Locate the cell with the specified text and output its [X, Y] center coordinate. 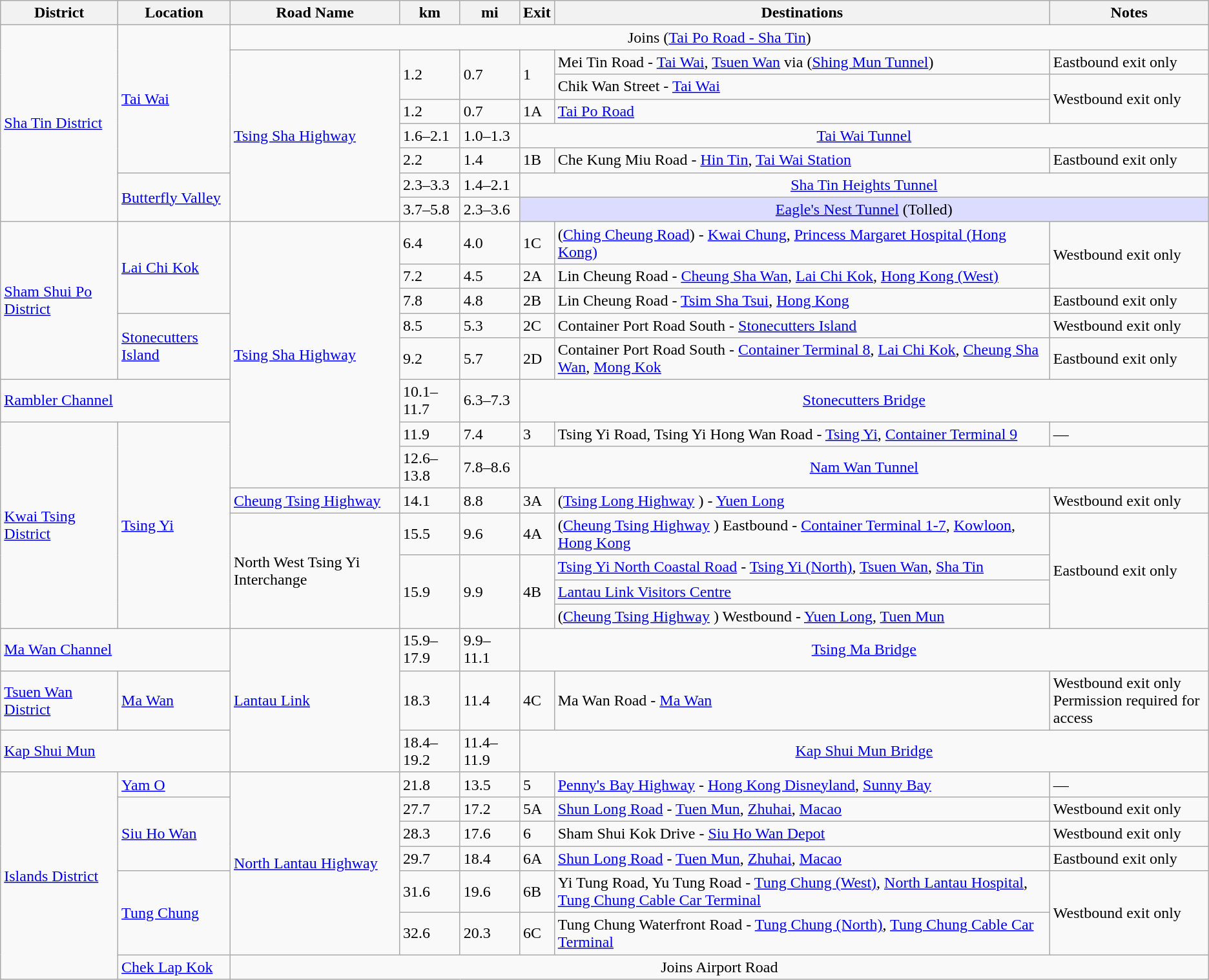
13.5 [490, 784]
4B [537, 592]
Road Name [315, 13]
Tung Chung Waterfront Road - Tung Chung (North), Tung Chung Cable Car Terminal [802, 934]
1 [537, 74]
9.9 [490, 592]
Yi Tung Road, Yu Tung Road - Tung Chung (West), North Lantau Hospital, Tung Chung Cable Car Terminal [802, 891]
27.7 [429, 809]
Sha Tin District [59, 123]
Joins Airport Road [719, 967]
19.6 [490, 891]
Stonecutters Island [174, 346]
Lai Chi Kok [174, 267]
1C [537, 243]
17.2 [490, 809]
3A [537, 501]
32.6 [429, 934]
2.3–3.6 [490, 209]
8.5 [429, 325]
Tsing Ma Bridge [864, 650]
4.5 [490, 276]
Container Port Road South - Container Terminal 8, Lai Chi Kok, Cheung Sha Wan, Mong Kok [802, 359]
6.4 [429, 243]
(Cheung Tsing Highway ) Eastbound - Container Terminal 1-7, Kowloon, Hong Kong [802, 534]
6A [537, 859]
18.3 [429, 700]
2.2 [429, 160]
Lin Cheung Road - Tsim Sha Tsui, Hong Kong [802, 300]
29.7 [429, 859]
Chek Lap Kok [174, 967]
5 [537, 784]
Siu Ho Wan [174, 833]
4.8 [490, 300]
2.3–3.3 [429, 185]
18.4–19.2 [429, 751]
North West Tsing Yi Interchange [315, 571]
Lin Cheung Road - Cheung Sha Wan, Lai Chi Kok, Hong Kong (West) [802, 276]
15.9 [429, 592]
Ma Wan Road - Ma Wan [802, 700]
Sham Shui Kok Drive - Siu Ho Wan Depot [802, 833]
6.3–7.3 [490, 401]
18.4 [490, 859]
Destinations [802, 13]
7.4 [490, 434]
Westbound exit onlyPermission required for access [1129, 700]
Che Kung Miu Road - Hin Tin, Tai Wai Station [802, 160]
Tai Wai Tunnel [864, 136]
3 [537, 434]
2C [537, 325]
Nam Wan Tunnel [864, 468]
4A [537, 534]
6B [537, 891]
Kap Shui Mun Bridge [864, 751]
mi [490, 13]
4.0 [490, 243]
5.7 [490, 359]
21.8 [429, 784]
Tai Wai [174, 99]
(Tsing Long Highway ) - Yuen Long [802, 501]
15.9–17.9 [429, 650]
7.8–8.6 [490, 468]
Tsing Yi North Coastal Road - Tsing Yi (North), Tsuen Wan, Sha Tin [802, 567]
6 [537, 833]
9.2 [429, 359]
11.9 [429, 434]
6C [537, 934]
Tai Po Road [802, 111]
5A [537, 809]
9.9–11.1 [490, 650]
Chik Wan Street - Tai Wai [802, 87]
Tsing Yi Road, Tsing Yi Hong Wan Road - Tsing Yi, Container Terminal 9 [802, 434]
Notes [1129, 13]
(Ching Cheung Road) - Kwai Chung, Princess Margaret Hospital (Hong Kong) [802, 243]
2B [537, 300]
North Lantau Highway [315, 863]
Stonecutters Bridge [864, 401]
(Cheung Tsing Highway ) Westbound - Yuen Long, Tuen Mun [802, 616]
Exit [537, 13]
1.4 [490, 160]
Joins (Tai Po Road - Sha Tin) [719, 37]
Ma Wan [174, 700]
4C [537, 700]
15.5 [429, 534]
3.7–5.8 [429, 209]
Tsing Yi [174, 525]
Ma Wan Channel [116, 650]
2D [537, 359]
14.1 [429, 501]
Rambler Channel [116, 401]
20.3 [490, 934]
km [429, 13]
12.6–13.8 [429, 468]
5.3 [490, 325]
Cheung Tsing Highway [315, 501]
Lantau Link [315, 700]
Location [174, 13]
Kap Shui Mun [116, 751]
Eagle's Nest Tunnel (Tolled) [864, 209]
2A [537, 276]
Tung Chung [174, 913]
31.6 [429, 891]
1.4–2.1 [490, 185]
7.8 [429, 300]
1B [537, 160]
11.4–11.9 [490, 751]
9.6 [490, 534]
Container Port Road South - Stonecutters Island [802, 325]
Lantau Link Visitors Centre [802, 592]
Sha Tin Heights Tunnel [864, 185]
8.8 [490, 501]
1.0–1.3 [490, 136]
Yam O [174, 784]
District [59, 13]
1.6–2.1 [429, 136]
1A [537, 111]
7.2 [429, 276]
Butterfly Valley [174, 197]
Tsuen Wan District [59, 700]
28.3 [429, 833]
17.6 [490, 833]
Sham Shui Po District [59, 300]
Penny's Bay Highway - Hong Kong Disneyland, Sunny Bay [802, 784]
Kwai Tsing District [59, 525]
Mei Tin Road - Tai Wai, Tsuen Wan via (Shing Mun Tunnel) [802, 62]
Islands District [59, 875]
11.4 [490, 700]
10.1–11.7 [429, 401]
